Extract the (X, Y) coordinate from the center of the cell holding the provided text.  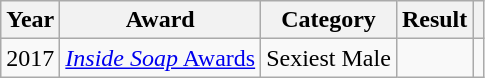
Result (434, 20)
Sexiest Male (329, 58)
Year (30, 20)
2017 (30, 58)
Award (160, 20)
Category (329, 20)
Inside Soap Awards (160, 58)
